Output the (x, y) coordinate of the center of the cell containing the given text.  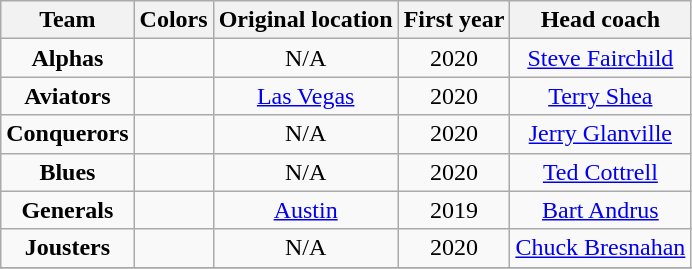
Austin (306, 210)
Bart Andrus (600, 210)
Ted Cottrell (600, 172)
Team (68, 20)
Chuck Bresnahan (600, 248)
Jousters (68, 248)
Aviators (68, 96)
Generals (68, 210)
Las Vegas (306, 96)
Head coach (600, 20)
Blues (68, 172)
Original location (306, 20)
Terry Shea (600, 96)
First year (454, 20)
Colors (174, 20)
Alphas (68, 58)
Steve Fairchild (600, 58)
Jerry Glanville (600, 134)
Conquerors (68, 134)
2019 (454, 210)
